Determine the [X, Y] coordinate at the center of the cell enclosing the given text.  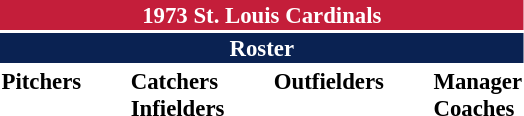
1973 St. Louis Cardinals [262, 15]
Roster [262, 48]
